Pinpoint the cell where the given text exists, returning its [X, Y] midpoint coordinate. 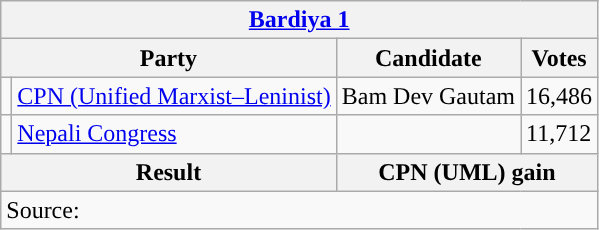
16,486 [560, 96]
11,712 [560, 134]
Nepali Congress [174, 134]
Bam Dev Gautam [428, 96]
Source: [300, 210]
CPN (Unified Marxist–Leninist) [174, 96]
Bardiya 1 [300, 20]
Candidate [428, 58]
Result [168, 172]
Votes [560, 58]
CPN (UML) gain [466, 172]
Party [168, 58]
